Capture the cell that displays the provided text and extract its (X, Y) central coordinate. 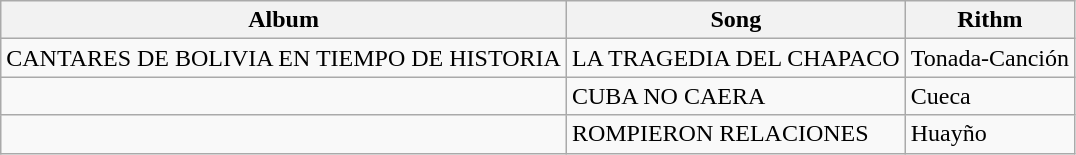
ROMPIERON RELACIONES (736, 134)
Huayño (990, 134)
Cueca (990, 96)
CUBA NO CAERA (736, 96)
Song (736, 20)
Tonada-Canción (990, 58)
CANTARES DE BOLIVIA EN TIEMPO DE HISTORIA (284, 58)
Rithm (990, 20)
LA TRAGEDIA DEL CHAPACO (736, 58)
Album (284, 20)
